Detect which cell encompasses the target text, then output its (x, y) center coordinate. 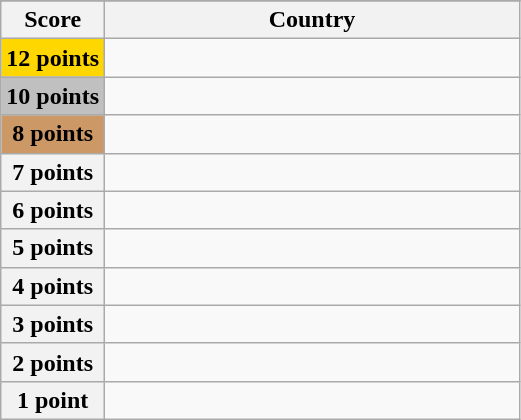
6 points (53, 210)
12 points (53, 58)
7 points (53, 172)
1 point (53, 400)
10 points (53, 96)
Score (53, 20)
8 points (53, 134)
Country (312, 20)
3 points (53, 324)
2 points (53, 362)
4 points (53, 286)
5 points (53, 248)
